Pinpoint the cell where the given text exists, returning its (x, y) midpoint coordinate. 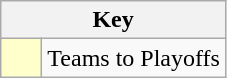
Key (114, 20)
Teams to Playoffs (134, 58)
